From the cell containing the given text, extract its center point as (X, Y) coordinate. 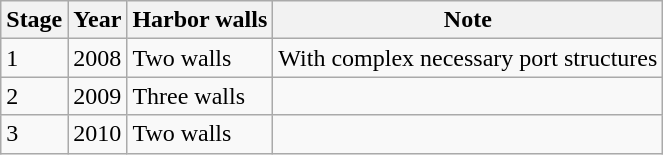
2010 (98, 134)
Stage (34, 20)
3 (34, 134)
2009 (98, 96)
2 (34, 96)
2008 (98, 58)
Year (98, 20)
With complex necessary port structures (468, 58)
Three walls (200, 96)
1 (34, 58)
Harbor walls (200, 20)
Note (468, 20)
